Scan for the cell matching the given text and deliver its [x, y] coordinate at center. 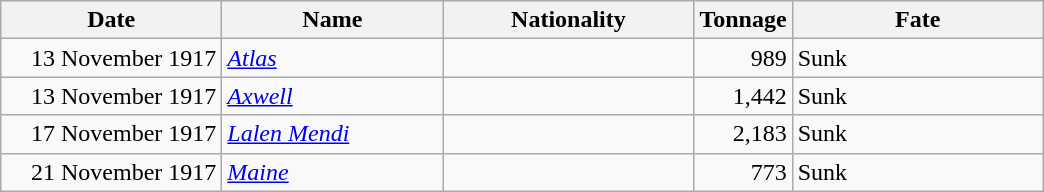
Maine [332, 172]
21 November 1917 [112, 172]
773 [743, 172]
Atlas [332, 58]
989 [743, 58]
17 November 1917 [112, 134]
Name [332, 20]
2,183 [743, 134]
Date [112, 20]
Axwell [332, 96]
Nationality [568, 20]
Lalen Mendi [332, 134]
Tonnage [743, 20]
Fate [918, 20]
1,442 [743, 96]
